Capture the cell that displays the provided text and extract its [x, y] central coordinate. 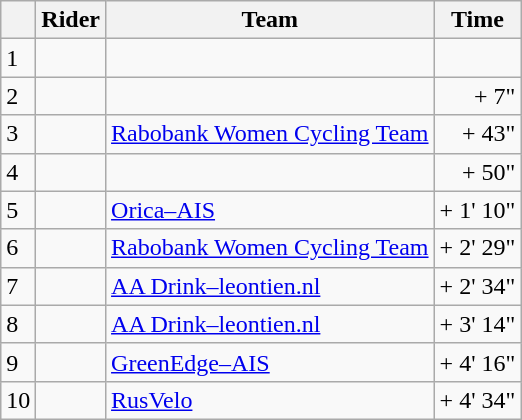
3 [18, 134]
+ 2' 34" [478, 286]
+ 2' 29" [478, 248]
8 [18, 324]
Rider [71, 20]
Time [478, 20]
+ 4' 16" [478, 362]
+ 7" [478, 96]
+ 4' 34" [478, 400]
7 [18, 286]
+ 3' 14" [478, 324]
RusVelo [270, 400]
+ 43" [478, 134]
5 [18, 210]
GreenEdge–AIS [270, 362]
1 [18, 58]
6 [18, 248]
+ 50" [478, 172]
4 [18, 172]
+ 1' 10" [478, 210]
Orica–AIS [270, 210]
2 [18, 96]
Team [270, 20]
10 [18, 400]
9 [18, 362]
